Detect which cell encompasses the target text, then output its [X, Y] center coordinate. 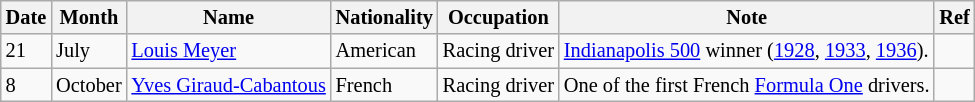
Louis Meyer [229, 51]
July [88, 51]
Name [229, 17]
French [384, 85]
Yves Giraud-Cabantous [229, 85]
October [88, 85]
21 [26, 51]
Indianapolis 500 winner (1928, 1933, 1936). [746, 51]
One of the first French Formula One drivers. [746, 85]
Note [746, 17]
American [384, 51]
Month [88, 17]
Nationality [384, 17]
Date [26, 17]
Occupation [498, 17]
8 [26, 85]
Ref [954, 17]
